Return [x, y] of the center of cell containing provided text 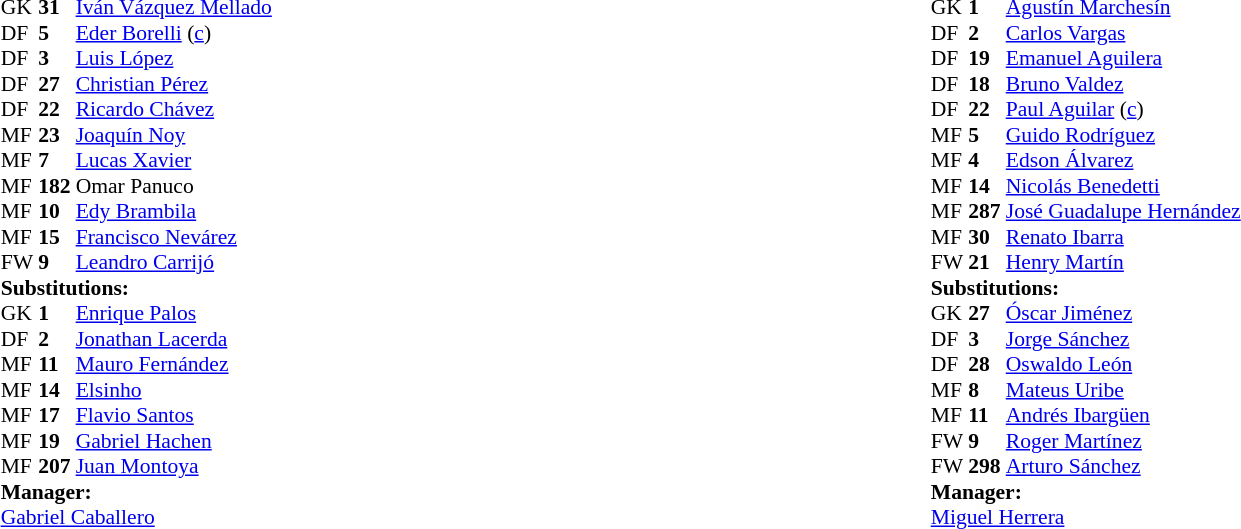
Henry Martín [1124, 263]
Andrés Ibargüen [1124, 415]
Gabriel Hachen [174, 441]
Eder Borelli (c) [174, 33]
Jonathan Lacerda [174, 339]
Edson Álvarez [1124, 161]
Nicolás Benedetti [1124, 186]
Joaquín Noy [174, 135]
287 [987, 211]
Bruno Valdez [1124, 84]
Mateus Uribe [1124, 390]
Guido Rodríguez [1124, 135]
Juan Montoya [174, 467]
7 [57, 161]
Arturo Sánchez [1124, 467]
Francisco Nevárez [174, 237]
Mauro Fernández [174, 365]
Christian Pérez [174, 84]
1 [57, 313]
18 [987, 84]
Flavio Santos [174, 415]
Óscar Jiménez [1124, 313]
Omar Panuco [174, 186]
Elsinho [174, 390]
30 [987, 237]
Paul Aguilar (c) [1124, 109]
298 [987, 467]
Luis López [174, 59]
José Guadalupe Hernández [1124, 211]
Enrique Palos [174, 313]
17 [57, 415]
Emanuel Aguilera [1124, 59]
10 [57, 211]
Ricardo Chávez [174, 109]
28 [987, 365]
207 [57, 467]
Carlos Vargas [1124, 33]
Jorge Sánchez [1124, 339]
8 [987, 390]
Renato Ibarra [1124, 237]
4 [987, 161]
Oswaldo León [1124, 365]
21 [987, 263]
182 [57, 186]
15 [57, 237]
Edy Brambila [174, 211]
Roger Martínez [1124, 441]
Lucas Xavier [174, 161]
23 [57, 135]
Leandro Carrijó [174, 263]
